Provide the (X, Y) coordinate of the cell's center where the given text is located.  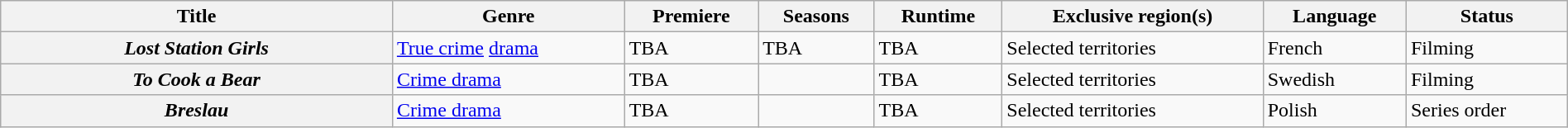
True crime drama (508, 48)
Language (1335, 17)
Runtime (938, 17)
Seasons (816, 17)
Title (197, 17)
To Cook a Bear (197, 79)
Status (1487, 17)
Swedish (1335, 79)
French (1335, 48)
Genre (508, 17)
Series order (1487, 111)
Polish (1335, 111)
Exclusive region(s) (1133, 17)
Breslau (197, 111)
Lost Station Girls (197, 48)
Premiere (691, 17)
